Capture the cell that displays the provided text and extract its [x, y] central coordinate. 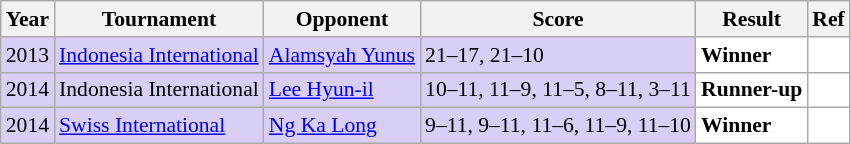
Runner-up [752, 90]
Ref [828, 19]
Swiss International [159, 126]
Score [558, 19]
Opponent [342, 19]
Ng Ka Long [342, 126]
2013 [28, 55]
21–17, 21–10 [558, 55]
Tournament [159, 19]
Alamsyah Yunus [342, 55]
Year [28, 19]
Lee Hyun-il [342, 90]
10–11, 11–9, 11–5, 8–11, 3–11 [558, 90]
Result [752, 19]
9–11, 9–11, 11–6, 11–9, 11–10 [558, 126]
